From the cell containing the given text, extract its center point as (X, Y) coordinate. 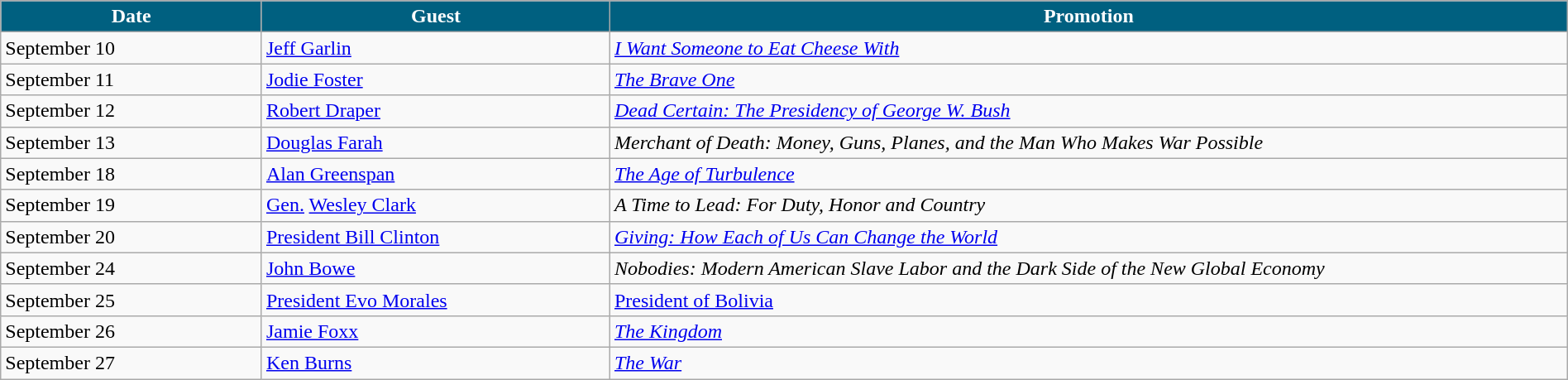
Alan Greenspan (435, 174)
The Brave One (1088, 79)
Jamie Foxx (435, 331)
Promotion (1088, 17)
September 24 (131, 268)
September 11 (131, 79)
September 10 (131, 48)
President Bill Clinton (435, 237)
September 27 (131, 363)
Date (131, 17)
The War (1088, 363)
Jodie Foster (435, 79)
Robert Draper (435, 111)
September 25 (131, 300)
Douglas Farah (435, 142)
September 12 (131, 111)
Dead Certain: The Presidency of George W. Bush (1088, 111)
I Want Someone to Eat Cheese With (1088, 48)
Guest (435, 17)
September 18 (131, 174)
President of Bolivia (1088, 300)
September 19 (131, 205)
September 26 (131, 331)
Nobodies: Modern American Slave Labor and the Dark Side of the New Global Economy (1088, 268)
Ken Burns (435, 363)
Jeff Garlin (435, 48)
Gen. Wesley Clark (435, 205)
John Bowe (435, 268)
September 20 (131, 237)
Merchant of Death: Money, Guns, Planes, and the Man Who Makes War Possible (1088, 142)
A Time to Lead: For Duty, Honor and Country (1088, 205)
Giving: How Each of Us Can Change the World (1088, 237)
The Kingdom (1088, 331)
September 13 (131, 142)
The Age of Turbulence (1088, 174)
President Evo Morales (435, 300)
